Output the (X, Y) coordinate of the center of the cell containing the given text.  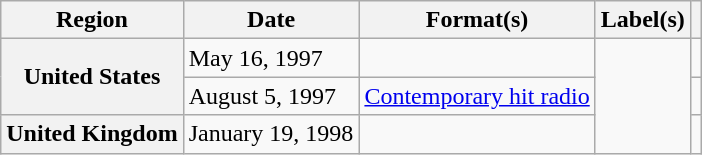
United States (92, 77)
May 16, 1997 (271, 58)
Date (271, 20)
August 5, 1997 (271, 96)
Format(s) (477, 20)
Region (92, 20)
Label(s) (642, 20)
January 19, 1998 (271, 134)
United Kingdom (92, 134)
Contemporary hit radio (477, 96)
